Detect which cell encompasses the target text, then output its (x, y) center coordinate. 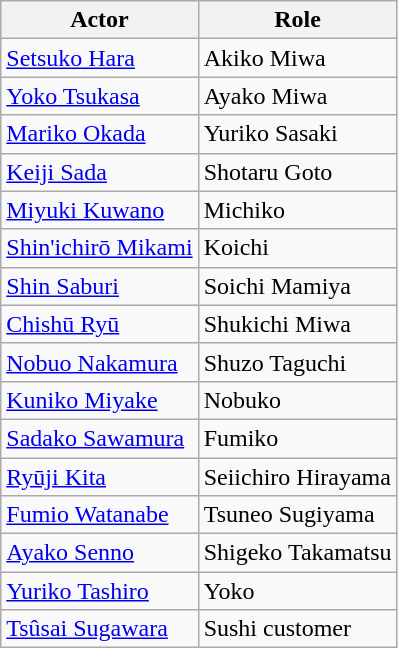
Akiko Miwa (298, 58)
Sadako Sawamura (100, 438)
Shin Saburi (100, 286)
Keiji Sada (100, 172)
Setsuko Hara (100, 58)
Yuriko Tashiro (100, 591)
Fumiko (298, 438)
Shigeko Takamatsu (298, 553)
Actor (100, 20)
Sushi customer (298, 629)
Miyuki Kuwano (100, 210)
Fumio Watanabe (100, 515)
Tsuneo Sugiyama (298, 515)
Yoko (298, 591)
Ryūji Kita (100, 477)
Seiichiro Hirayama (298, 477)
Ayako Miwa (298, 96)
Kuniko Miyake (100, 400)
Shotaru Goto (298, 172)
Yuriko Sasaki (298, 134)
Ayako Senno (100, 553)
Yoko Tsukasa (100, 96)
Nobuo Nakamura (100, 362)
Shin'ichirō Mikami (100, 248)
Role (298, 20)
Chishū Ryū (100, 324)
Soichi Mamiya (298, 286)
Michiko (298, 210)
Nobuko (298, 400)
Shuzo Taguchi (298, 362)
Tsûsai Sugawara (100, 629)
Koichi (298, 248)
Mariko Okada (100, 134)
Shukichi Miwa (298, 324)
